For the text-containing cell, return its midpoint in [X, Y] coordinate format. 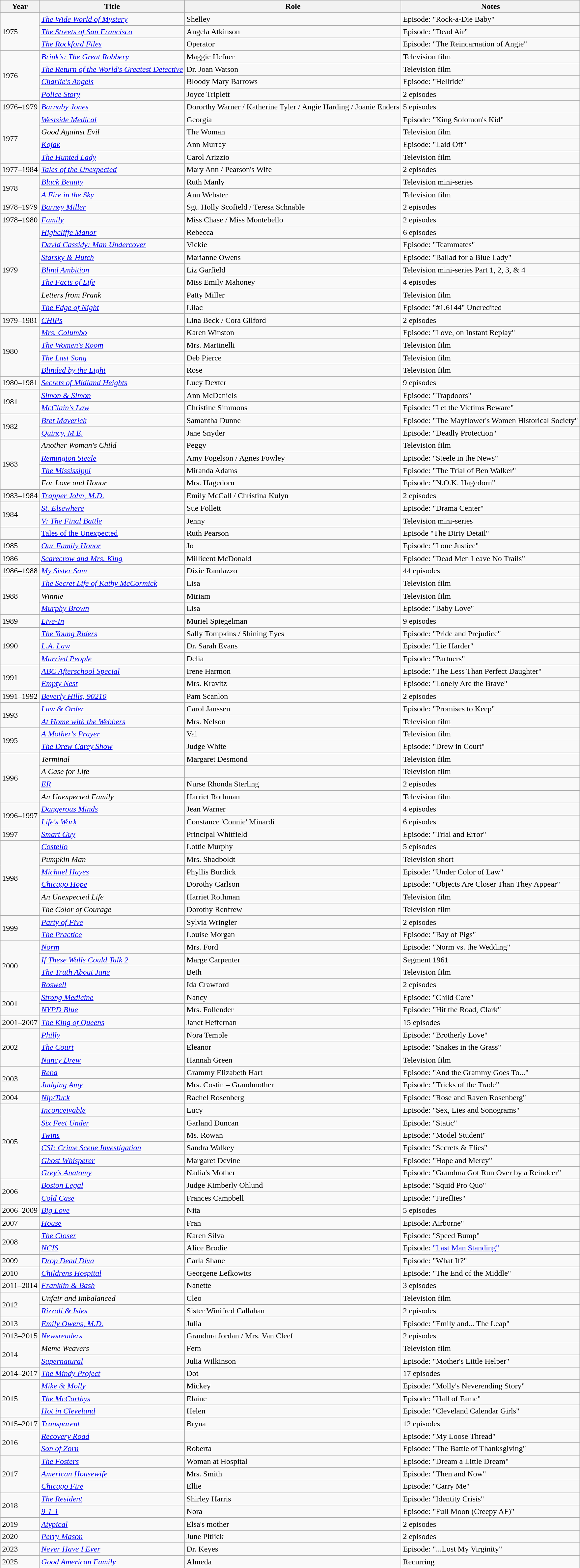
Episode: "Model Student" [491, 1135]
Episode: "Brotherly Love" [491, 1035]
Dr. Sarah Evans [293, 646]
Bloody Mary Barrows [293, 82]
Inconceivable [112, 1110]
Julia Wilkinson [293, 1361]
Episode: "Hit the Road, Clark" [491, 1010]
Nanette [293, 1286]
Mrs. Follender [293, 1010]
Nadia's Mother [293, 1173]
Cleo [293, 1298]
Terminal [112, 759]
Angela Atkinson [293, 32]
Alice Brodie [293, 1248]
1979 [20, 270]
The Closer [112, 1236]
Frances Campbell [293, 1198]
Sue Follett [293, 508]
Episode: "The End of the Middle" [491, 1273]
2025 [20, 1561]
Amy Fogelson / Agnes Fowley [293, 458]
Irene Harmon [293, 671]
Nip/Tuck [112, 1098]
The King of Queens [112, 1022]
Perry Mason [112, 1536]
Law & Order [112, 709]
Episode: "Lone Justice" [491, 546]
Episode: "Deadly Protection" [491, 433]
David Cassidy: Man Undercover [112, 245]
Episode: "Hope and Mercy" [491, 1160]
Episode: "Ballad for a Blue Lady" [491, 257]
Garland Duncan [293, 1123]
Episode: "Full Moon (Creepy AF)" [491, 1511]
Dot [293, 1374]
The Edge of Night [112, 307]
2018 [20, 1505]
Episode: "Then and Now" [491, 1474]
2012 [20, 1304]
Mike & Molly [112, 1386]
The Women's Room [112, 345]
Ann Webster [293, 195]
Mrs. Ford [293, 947]
17 episodes [491, 1374]
Recovery Road [112, 1436]
Dr. Keyes [293, 1549]
At Home with the Webbers [112, 721]
Episode: "Rock-a-Die Baby" [491, 19]
2015 [20, 1399]
Roberta [293, 1449]
Twins [112, 1135]
Grammy Elizabeth Hart [293, 1072]
Ida Crawford [293, 985]
1985 [20, 546]
Grandma Jordan / Mrs. Van Cleef [293, 1336]
Notes [491, 7]
Episode: "Lonely Are the Brave" [491, 684]
Mrs. Costin – Grandmother [293, 1085]
Rose [293, 370]
The Mindy Project [112, 1374]
2001 [20, 1004]
The Young Riders [112, 634]
Episode: "Cleveland Calendar Girls" [491, 1411]
Margaret Devine [293, 1160]
Delia [293, 659]
Episode: "Steele in the News" [491, 458]
Ann Murray [293, 144]
2014–2017 [20, 1374]
1986–1988 [20, 571]
2005 [20, 1141]
2017 [20, 1474]
Cold Case [112, 1198]
Reba [112, 1072]
The Rockford Files [112, 44]
Joyce Triplett [293, 94]
Party of Five [112, 922]
St. Elsewhere [112, 508]
Ghost Whisperer [112, 1160]
Sister Winifred Callahan [293, 1311]
Episode: "King Solomon's Kid" [491, 119]
Beverly Hills, 90210 [112, 696]
Fran [293, 1223]
Marianne Owens [293, 257]
Dangerous Minds [112, 809]
Unfair and Imbalanced [112, 1298]
CHiPs [112, 320]
V: The Final Battle [112, 521]
Judge Kimberly Ohlund [293, 1185]
2004 [20, 1098]
Rebecca [293, 232]
1983–1984 [20, 496]
Episode: "...Lost My Virginity" [491, 1549]
Miriam [293, 596]
Highcliffe Manor [112, 232]
A Mother's Prayer [112, 734]
Brink's: The Great Robbery [112, 57]
1990 [20, 646]
The Resident [112, 1499]
Television mini-series Part 1, 2, 3, & 4 [491, 270]
Val [293, 734]
Lucy Dexter [293, 383]
1977–1984 [20, 170]
Julia [293, 1323]
Hot in Cleveland [112, 1411]
Eleanor [293, 1047]
1991 [20, 677]
Karen Winston [293, 332]
Episode: "And the Grammy Goes To..." [491, 1072]
Bryna [293, 1424]
1998 [20, 878]
Ruth Manly [293, 182]
A Fire in the Sky [112, 195]
2006–2009 [20, 1211]
Jo [293, 546]
Episode: "Hellride" [491, 82]
Georgia [293, 119]
Lottie Murphy [293, 847]
2015–2017 [20, 1424]
Television short [491, 859]
The Return of the World's Greatest Detective [112, 69]
The Drew Carey Show [112, 746]
Principal Whitfield [293, 834]
Rachel Rosenberg [293, 1098]
Trapper John, M.D. [112, 496]
Costello [112, 847]
1999 [20, 928]
Episode: "What If?" [491, 1261]
2010 [20, 1273]
Peggy [293, 445]
Dororthy Warner / Katherine Tyler / Angie Harding / Joanie Enders [293, 107]
Episode: "Trapdoors" [491, 395]
Mrs. Martinelli [293, 345]
Episode: "Rose and Raven Rosenberg" [491, 1098]
Mrs. Hagedorn [293, 483]
Nancy [293, 997]
2020 [20, 1536]
Episode: "Secrets & Flies" [491, 1148]
2001–2007 [20, 1022]
L.A. Law [112, 646]
2003 [20, 1079]
Title [112, 7]
Vickie [293, 245]
Atypical [112, 1524]
Episode: "Dream a Little Dream" [491, 1461]
Never Have I Ever [112, 1549]
Elaine [293, 1399]
Episode: "Mother's Little Helper" [491, 1361]
Live-In [112, 621]
Starsky & Hutch [112, 257]
1996 [20, 778]
Episode: "Love, on Instant Replay" [491, 332]
Dr. Joan Watson [293, 69]
A Case for Life [112, 772]
The Color of Courage [112, 909]
Recurring [491, 1561]
Drop Dead Diva [112, 1261]
Episode: "Norm vs. the Wedding" [491, 947]
The Streets of San Francisco [112, 32]
1984 [20, 514]
For Love and Honor [112, 483]
1995 [20, 740]
The Secret Life of Kathy McCormick [112, 584]
Mrs. Shadboldt [293, 859]
Carol Janssen [293, 709]
Dixie Randazzo [293, 571]
Episode: "The Less Than Perfect Daughter" [491, 671]
Woman at Hospital [293, 1461]
1996–1997 [20, 815]
Quincy, M.E. [112, 433]
Episode: "Snakes in the Grass" [491, 1047]
Episode: "Trial and Error" [491, 834]
Episode: "The Reincarnation of Angie" [491, 44]
ABC Afterschool Special [112, 671]
1978–1979 [20, 207]
Episode: "The Mayflower's Women Historical Society" [491, 420]
Episode: "Speed Bump" [491, 1236]
1976–1979 [20, 107]
Episode: "Squid Pro Quo" [491, 1185]
2002 [20, 1047]
Strong Medicine [112, 997]
My Sister Sam [112, 571]
Episode: "Pride and Prejudice" [491, 634]
Barney Miller [112, 207]
Episode: "Grandma Got Run Over by a Reindeer" [491, 1173]
1980–1981 [20, 383]
Letters from Frank [112, 295]
NYPD Blue [112, 1010]
Winnie [112, 596]
The Fosters [112, 1461]
Liz Garfield [293, 270]
Samantha Dunne [293, 420]
Mary Ann / Pearson's Wife [293, 170]
9-1-1 [112, 1511]
Son of Zorn [112, 1449]
Fern [293, 1348]
Childrens Hospital [112, 1273]
Phyllis Burdick [293, 872]
Christine Simmons [293, 408]
Newsreaders [112, 1336]
2009 [20, 1261]
3 episodes [491, 1286]
Georgene Lefkowits [293, 1273]
The Woman [293, 132]
Lilac [293, 307]
Mickey [293, 1386]
1989 [20, 621]
2019 [20, 1524]
Emily McCall / Christina Kulyn [293, 496]
Six Feet Under [112, 1123]
Role [293, 7]
Patty Miller [293, 295]
Pam Scanlon [293, 696]
Episode: "Under Color of Law" [491, 872]
2000 [20, 966]
The Last Song [112, 357]
1981 [20, 402]
Nurse Rhonda Sterling [293, 784]
Chicago Hope [112, 884]
Episode: "Child Care" [491, 997]
Janet Heffernan [293, 1022]
Year [20, 7]
An Unexpected Life [112, 897]
Roswell [112, 985]
Good Against Evil [112, 132]
Lina Beck / Cora Gilford [293, 320]
Episode: "Identity Crisis" [491, 1499]
Miss Emily Mahoney [293, 282]
Remington Steele [112, 458]
Episode: "Lie Harder" [491, 646]
Transparent [112, 1424]
Grey's Anatomy [112, 1173]
Simon & Simon [112, 395]
Bret Maverick [112, 420]
Nancy Drew [112, 1060]
Miss Chase / Miss Montebello [293, 220]
Sally Tompkins / Shining Eyes [293, 634]
2016 [20, 1442]
Black Beauty [112, 182]
Judge White [293, 746]
Louise Morgan [293, 934]
Margaret Desmond [293, 759]
Jean Warner [293, 809]
ER [112, 784]
15 episodes [491, 1022]
Emily Owens, M.D. [112, 1323]
Sylvia Wringler [293, 922]
Ruth Pearson [293, 533]
1980 [20, 351]
Rizzoli & Isles [112, 1311]
The McCarthys [112, 1399]
Segment 1961 [491, 960]
Miranda Adams [293, 470]
NCIS [112, 1248]
Operator [293, 44]
If These Walls Could Talk 2 [112, 960]
Episode: "Bay of Pigs" [491, 934]
1983 [20, 464]
1993 [20, 715]
Episode: "Laid Off" [491, 144]
Episode: "Hall of Fame" [491, 1399]
Karen Silva [293, 1236]
Episode: "The Battle of Thanksgiving" [491, 1449]
Episode: "The Trial of Ben Walker" [491, 470]
2023 [20, 1549]
American Housewife [112, 1474]
Dorothy Renfrew [293, 909]
The Truth About Jane [112, 972]
Episode: "Tricks of the Trade" [491, 1085]
June Pitlick [293, 1536]
Dorothy Carlson [293, 884]
Charlie's Angels [112, 82]
1977 [20, 138]
Sgt. Holly Scofield / Teresa Schnable [293, 207]
Beth [293, 972]
Big Love [112, 1211]
Shirley Harris [293, 1499]
The Practice [112, 934]
Norm [112, 947]
Episode: "Dead Air" [491, 32]
1997 [20, 834]
Mrs. Nelson [293, 721]
Franklin & Bash [112, 1286]
Muriel Spiegelman [293, 621]
An Unexpected Family [112, 797]
Jenny [293, 521]
Almeda [293, 1561]
Jane Snyder [293, 433]
Scarecrow and Mrs. King [112, 558]
Nita [293, 1211]
Supernatural [112, 1361]
Lucy [293, 1110]
The Court [112, 1047]
Smart Guy [112, 834]
1979–1981 [20, 320]
2013–2015 [20, 1336]
Nora Temple [293, 1035]
Life's Work [112, 822]
Elsa's mother [293, 1524]
Chicago Fire [112, 1486]
Marge Carpenter [293, 960]
Episode: "Promises to Keep" [491, 709]
Episode: "Dead Men Leave No Trails" [491, 558]
Empty Nest [112, 684]
The Wide World of Mystery [112, 19]
2014 [20, 1354]
The Mississippi [112, 470]
Mrs. Kravitz [293, 684]
Meme Weavers [112, 1348]
Episode: "Baby Love" [491, 609]
Episode: "Carry Me" [491, 1486]
Carol Arizzio [293, 157]
1991–1992 [20, 696]
1986 [20, 558]
Episode: "Last Man Standing" [491, 1248]
The Hunted Lady [112, 157]
Our Family Honor [112, 546]
Hannah Green [293, 1060]
Michael Hayes [112, 872]
Westside Medical [112, 119]
Constance 'Connie' Minardi [293, 822]
1978–1980 [20, 220]
Episode: "Drew in Court" [491, 746]
1978 [20, 188]
2013 [20, 1323]
The Facts of Life [112, 282]
Episode: "#1.6144" Uncredited [491, 307]
Blinded by the Light [112, 370]
Episode: "Objects Are Closer Than They Appear" [491, 884]
Philly [112, 1035]
Boston Legal [112, 1185]
Maggie Hefner [293, 57]
1988 [20, 596]
2006 [20, 1192]
Episode: "N.O.K. Hagedorn" [491, 483]
44 episodes [491, 571]
1976 [20, 75]
Another Woman's Child [112, 445]
Episode: "Teammates" [491, 245]
Episode: Airborne" [491, 1223]
Carla Shane [293, 1261]
Episode: "Drama Center" [491, 508]
1975 [20, 32]
Helen [293, 1411]
Good American Family [112, 1561]
Family [112, 220]
Episode: "My Loose Thread" [491, 1436]
Murphy Brown [112, 609]
Pumpkin Man [112, 859]
CSI: Crime Scene Investigation [112, 1148]
2011–2014 [20, 1286]
Ms. Rowan [293, 1135]
Blind Ambition [112, 270]
Episode: "Partners" [491, 659]
2008 [20, 1242]
Police Story [112, 94]
Barnaby Jones [112, 107]
Millicent McDonald [293, 558]
Nora [293, 1511]
McClain's Law [112, 408]
Kojak [112, 144]
Episode: "Static" [491, 1123]
Episode: "Emily and... The Leap" [491, 1323]
1982 [20, 427]
Shelley [293, 19]
Episode: "Sex, Lies and Sonograms" [491, 1110]
Sandra Walkey [293, 1148]
Episode: "Fireflies" [491, 1198]
Judging Amy [112, 1085]
Secrets of Midland Heights [112, 383]
Deb Pierce [293, 357]
Ann McDaniels [293, 395]
Ellie [293, 1486]
Mrs. Columbo [112, 332]
Mrs. Smith [293, 1474]
12 episodes [491, 1424]
Episode: "Let the Victims Beware" [491, 408]
2007 [20, 1223]
Episode "The Dirty Detail" [491, 533]
House [112, 1223]
Married People [112, 659]
Episode: "Molly's Neverending Story" [491, 1386]
